Return the [X, Y] coordinate for the center point of the cell that contains the specified text.  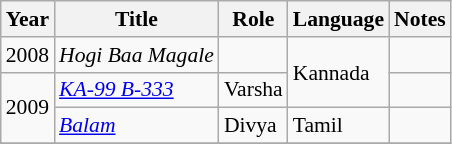
Year [28, 19]
Role [254, 19]
2008 [28, 55]
Tamil [338, 126]
Divya [254, 126]
Title [136, 19]
Notes [420, 19]
KA-99 B-333 [136, 90]
Varsha [254, 90]
Kannada [338, 72]
Language [338, 19]
2009 [28, 108]
Hogi Baa Magale [136, 55]
Balam [136, 126]
